Find where the given text appears and provide that cell's center as (X, Y) coordinate. 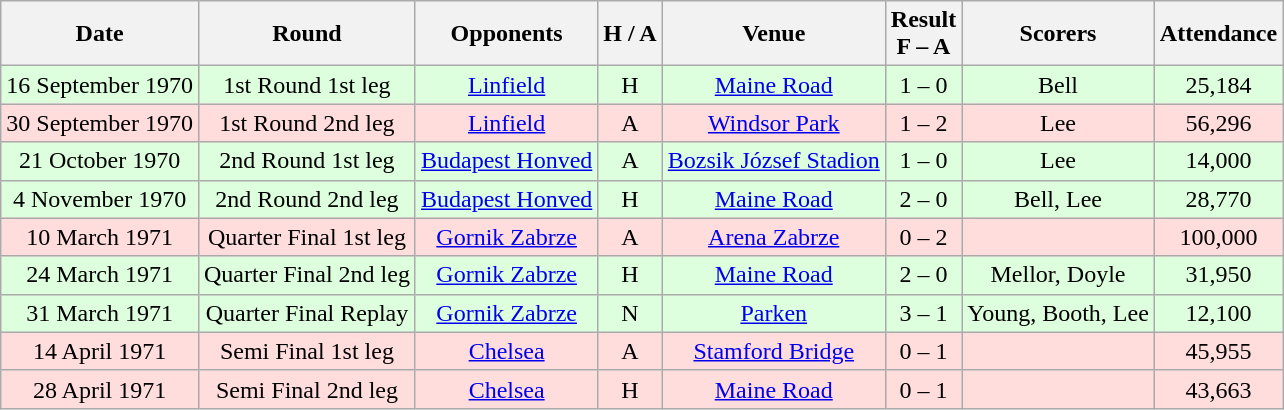
16 September 1970 (100, 85)
Attendance (1218, 34)
Bell, Lee (1058, 199)
14,000 (1218, 161)
Stamford Bridge (774, 351)
31 March 1971 (100, 313)
Young, Booth, Lee (1058, 313)
Semi Final 1st leg (306, 351)
12,100 (1218, 313)
45,955 (1218, 351)
31,950 (1218, 275)
0 – 2 (923, 237)
Quarter Final Replay (306, 313)
Bell (1058, 85)
ResultF – A (923, 34)
25,184 (1218, 85)
Mellor, Doyle (1058, 275)
14 April 1971 (100, 351)
Round (306, 34)
4 November 1970 (100, 199)
N (630, 313)
3 – 1 (923, 313)
24 March 1971 (100, 275)
30 September 1970 (100, 123)
43,663 (1218, 389)
Parken (774, 313)
Venue (774, 34)
Arena Zabrze (774, 237)
Quarter Final 1st leg (306, 237)
Semi Final 2nd leg (306, 389)
Date (100, 34)
Bozsik József Stadion (774, 161)
2nd Round 1st leg (306, 161)
10 March 1971 (100, 237)
Opponents (506, 34)
1st Round 1st leg (306, 85)
1 – 2 (923, 123)
21 October 1970 (100, 161)
56,296 (1218, 123)
1st Round 2nd leg (306, 123)
H / A (630, 34)
Quarter Final 2nd leg (306, 275)
2nd Round 2nd leg (306, 199)
Windsor Park (774, 123)
28 April 1971 (100, 389)
Scorers (1058, 34)
100,000 (1218, 237)
28,770 (1218, 199)
